Search for the cell housing the specified text and yield its (x, y) center coordinate. 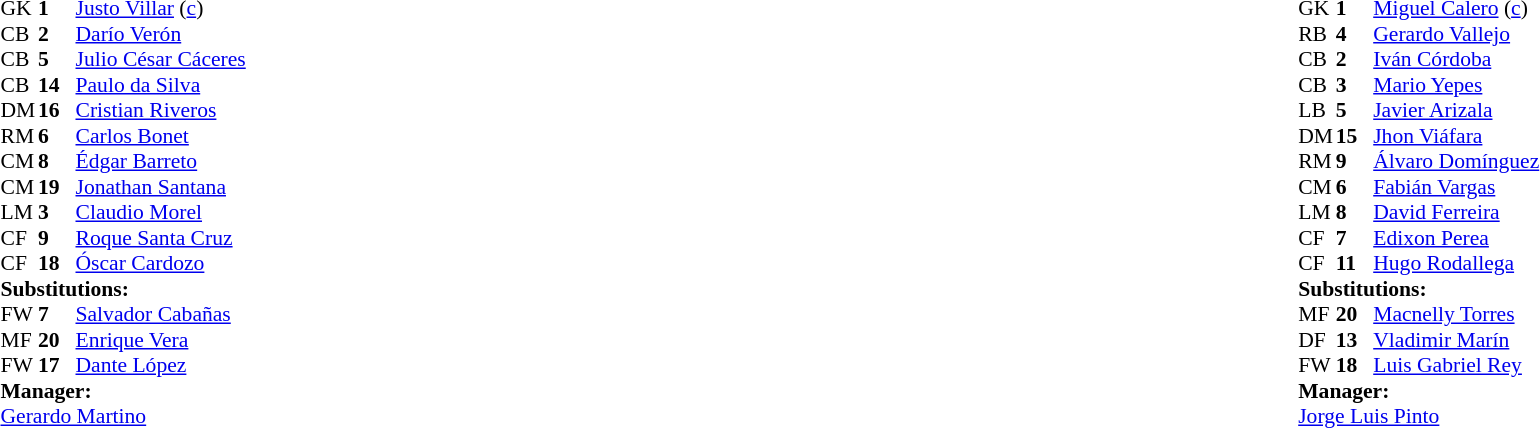
Luis Gabriel Rey (1456, 365)
11 (1355, 263)
Gerardo Vallejo (1456, 34)
Hugo Rodallega (1456, 263)
19 (57, 187)
David Ferreira (1456, 213)
Javier Arizala (1456, 111)
Cristian Riveros (161, 111)
15 (1355, 136)
Julio César Cáceres (161, 59)
Claudio Morel (161, 213)
16 (57, 111)
Fabián Vargas (1456, 187)
Jonathan Santana (161, 187)
Mario Yepes (1456, 85)
DF (1317, 340)
14 (57, 85)
Darío Verón (161, 34)
17 (57, 365)
Edixon Perea (1456, 238)
Carlos Bonet (161, 136)
Vladimir Marín (1456, 340)
Salvador Cabañas (161, 315)
LB (1317, 111)
4 (1355, 34)
Enrique Vera (161, 340)
RB (1317, 34)
Dante López (161, 365)
Jhon Viáfara (1456, 136)
Óscar Cardozo (161, 263)
Roque Santa Cruz (161, 238)
Álvaro Domínguez (1456, 161)
Macnelly Torres (1456, 315)
Paulo da Silva (161, 85)
Iván Córdoba (1456, 59)
13 (1355, 340)
Édgar Barreto (161, 161)
